Locate the cell with the specified text and output its [X, Y] center coordinate. 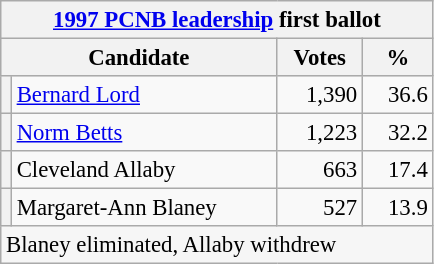
32.2 [398, 133]
Votes [320, 58]
1,390 [320, 95]
527 [320, 208]
36.6 [398, 95]
17.4 [398, 170]
663 [320, 170]
Blaney eliminated, Allaby withdrew [217, 245]
1,223 [320, 133]
Cleveland Allaby [144, 170]
13.9 [398, 208]
% [398, 58]
Norm Betts [144, 133]
1997 PCNB leadership first ballot [217, 20]
Margaret-Ann Blaney [144, 208]
Bernard Lord [144, 95]
Candidate [139, 58]
